Output the (X, Y) coordinate of the center of the cell containing the given text.  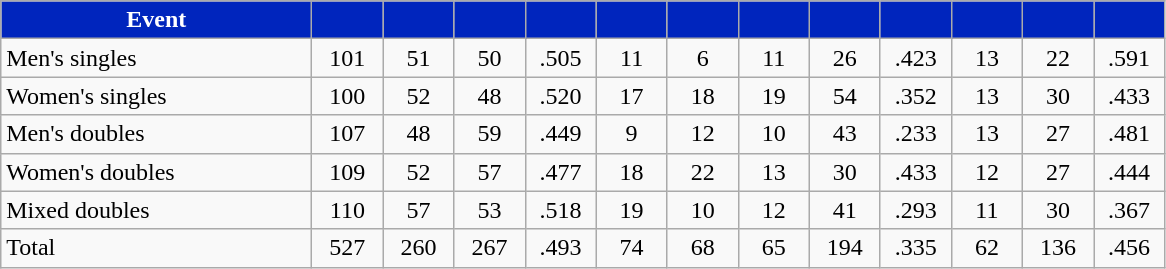
62 (986, 248)
Men's doubles (156, 134)
43 (844, 134)
.518 (560, 210)
.233 (916, 134)
101 (348, 58)
26 (844, 58)
.352 (916, 96)
41 (844, 210)
.423 (916, 58)
Total (156, 248)
17 (632, 96)
Women's doubles (156, 172)
53 (490, 210)
68 (702, 248)
.591 (1130, 58)
.449 (560, 134)
74 (632, 248)
.367 (1130, 210)
9 (632, 134)
136 (1058, 248)
.481 (1130, 134)
.293 (916, 210)
.456 (1130, 248)
100 (348, 96)
107 (348, 134)
Men's singles (156, 58)
.505 (560, 58)
51 (418, 58)
109 (348, 172)
54 (844, 96)
260 (418, 248)
50 (490, 58)
.477 (560, 172)
6 (702, 58)
110 (348, 210)
59 (490, 134)
527 (348, 248)
267 (490, 248)
.493 (560, 248)
Event (156, 20)
.444 (1130, 172)
.520 (560, 96)
194 (844, 248)
Mixed doubles (156, 210)
65 (774, 248)
.335 (916, 248)
Women's singles (156, 96)
